Scan for the cell matching the given text and deliver its (x, y) coordinate at center. 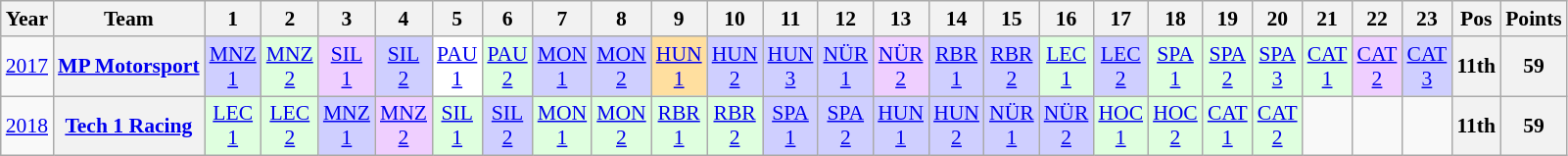
MP Motorsport (129, 67)
16 (1067, 19)
9 (680, 19)
Team (129, 19)
HUN3 (791, 67)
11 (791, 19)
Tech 1 Racing (129, 126)
18 (1175, 19)
20 (1277, 19)
21 (1328, 19)
15 (1012, 19)
Year (27, 19)
1 (233, 19)
Points (1534, 19)
Pos (1476, 19)
PAU2 (507, 67)
4 (404, 19)
23 (1426, 19)
19 (1228, 19)
HOC2 (1175, 126)
5 (456, 19)
2018 (27, 126)
6 (507, 19)
17 (1120, 19)
3 (347, 19)
8 (621, 19)
2017 (27, 67)
12 (845, 19)
10 (735, 19)
SPA3 (1277, 67)
PAU1 (456, 67)
22 (1377, 19)
14 (956, 19)
7 (562, 19)
13 (901, 19)
HOC1 (1120, 126)
CAT3 (1426, 67)
2 (290, 19)
